Extract the [x, y] coordinate from the center of the cell holding the provided text.  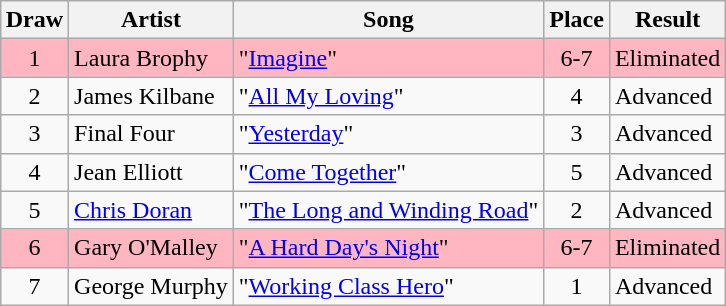
"Come Together" [388, 172]
"Imagine" [388, 58]
Gary O'Malley [152, 248]
Jean Elliott [152, 172]
6 [34, 248]
Final Four [152, 134]
"All My Loving" [388, 96]
Song [388, 20]
7 [34, 286]
"Yesterday" [388, 134]
Draw [34, 20]
Place [577, 20]
"A Hard Day's Night" [388, 248]
Artist [152, 20]
"The Long and Winding Road" [388, 210]
George Murphy [152, 286]
Result [667, 20]
Laura Brophy [152, 58]
Chris Doran [152, 210]
James Kilbane [152, 96]
"Working Class Hero" [388, 286]
